Pinpoint the cell where the given text exists, returning its (x, y) midpoint coordinate. 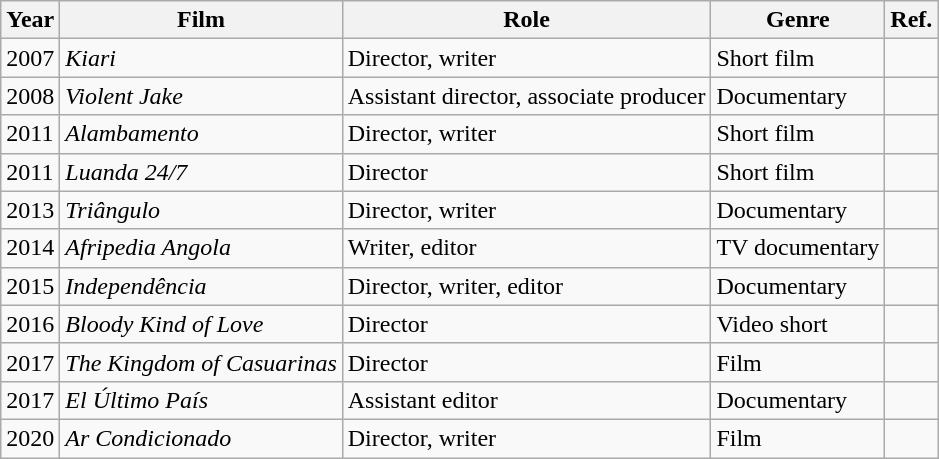
TV documentary (798, 248)
Genre (798, 20)
Triângulo (201, 210)
Director, writer, editor (526, 286)
Role (526, 20)
Kiari (201, 58)
Afripedia Angola (201, 248)
2013 (30, 210)
Luanda 24/7 (201, 172)
Ar Condicionado (201, 438)
Bloody Kind of Love (201, 324)
The Kingdom of Casuarinas (201, 362)
Assistant director, associate producer (526, 96)
Writer, editor (526, 248)
2020 (30, 438)
El Último País (201, 400)
Alambamento (201, 134)
2008 (30, 96)
Violent Jake (201, 96)
Assistant editor (526, 400)
2016 (30, 324)
Year (30, 20)
Independência (201, 286)
2007 (30, 58)
Video short (798, 324)
2014 (30, 248)
Ref. (912, 20)
2015 (30, 286)
